Scan for the cell matching the given text and deliver its (x, y) coordinate at center. 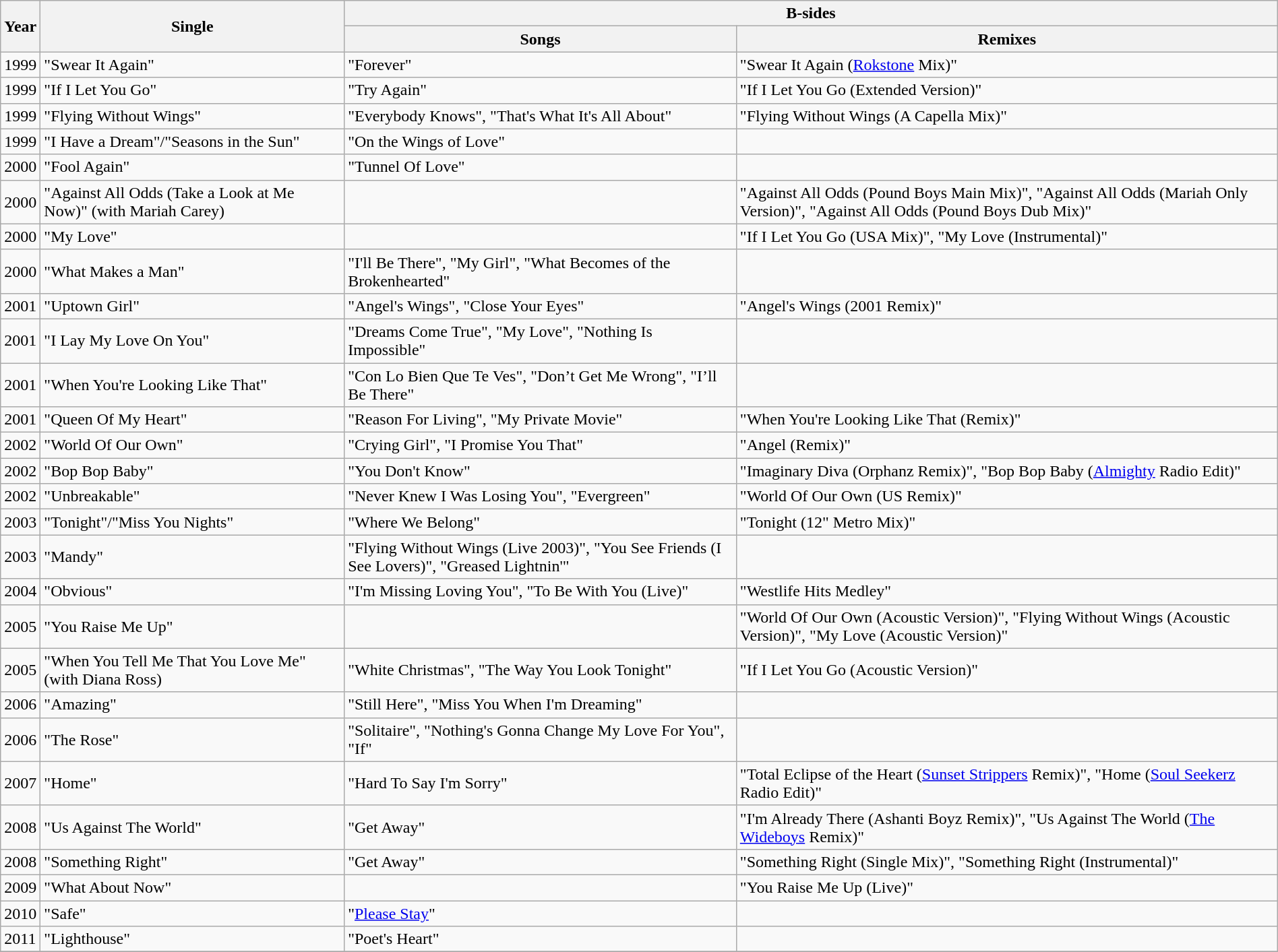
"When You're Looking Like That (Remix)" (1007, 420)
"Swear It Again (Rokstone Mix)" (1007, 65)
"You Raise Me Up (Live)" (1007, 887)
"Dreams Come True", "My Love", "Nothing Is Impossible" (541, 341)
"Everybody Knows", "That's What It's All About" (541, 116)
"Angel's Wings (2001 Remix)" (1007, 306)
"The Rose" (193, 740)
"I Lay My Love On You" (193, 341)
"World Of Our Own (US Remix)" (1007, 497)
"Bop Bop Baby" (193, 471)
"Uptown Girl" (193, 306)
"Poet's Heart" (541, 939)
"Never Knew I Was Losing You", "Evergreen" (541, 497)
"Angel (Remix)" (1007, 445)
2004 (20, 592)
Year (20, 26)
"Solitaire", "Nothing's Gonna Change My Love For You", "If" (541, 740)
"Home" (193, 783)
"You Raise Me Up" (193, 627)
"Angel's Wings", "Close Your Eyes" (541, 306)
"World Of Our Own" (193, 445)
"Lighthouse" (193, 939)
"Amazing" (193, 705)
"If I Let You Go" (193, 90)
"Tonight (12" Metro Mix)" (1007, 522)
"Flying Without Wings" (193, 116)
"Try Again" (541, 90)
B-sides (812, 13)
"Obvious" (193, 592)
"If I Let You Go (Acoustic Version)" (1007, 670)
"Something Right (Single Mix)", "Something Right (Instrumental)" (1007, 862)
"White Christmas", "The Way You Look Tonight" (541, 670)
2007 (20, 783)
"World Of Our Own (Acoustic Version)", "Flying Without Wings (Acoustic Version)", "My Love (Acoustic Version)" (1007, 627)
"Crying Girl", "I Promise You That" (541, 445)
"If I Let You Go (USA Mix)", "My Love (Instrumental)" (1007, 236)
"Still Here", "Miss You When I'm Dreaming" (541, 705)
"You Don't Know" (541, 471)
"Total Eclipse of the Heart (Sunset Strippers Remix)", "Home (Soul Seekerz Radio Edit)" (1007, 783)
"I'm Already There (Ashanti Boyz Remix)", "Us Against The World (The Wideboys Remix)" (1007, 827)
"Tunnel Of Love" (541, 167)
"Reason For Living", "My Private Movie" (541, 420)
"Against All Odds (Pound Boys Main Mix)", "Against All Odds (Mariah Only Version)", "Against All Odds (Pound Boys Dub Mix)" (1007, 202)
"Tonight"/"Miss You Nights" (193, 522)
"When You're Looking Like That" (193, 384)
2010 (20, 913)
"What About Now" (193, 887)
"Queen Of My Heart" (193, 420)
"When You Tell Me That You Love Me" (with Diana Ross) (193, 670)
"Westlife Hits Medley" (1007, 592)
"Flying Without Wings (Live 2003)", "You See Friends (I See Lovers)", "Greased Lightnin'" (541, 557)
"Swear It Again" (193, 65)
"Hard To Say I'm Sorry" (541, 783)
"Forever" (541, 65)
"I'm Missing Loving You", "To Be With You (Live)" (541, 592)
Remixes (1007, 39)
"I'll Be There", "My Girl", "What Becomes of the Brokenhearted" (541, 271)
"Where We Belong" (541, 522)
"Unbreakable" (193, 497)
2009 (20, 887)
"If I Let You Go (Extended Version)" (1007, 90)
"Con Lo Bien Que Te Ves", "Don’t Get Me Wrong", "I’ll Be There" (541, 384)
"Please Stay" (541, 913)
"Against All Odds (Take a Look at Me Now)" (with Mariah Carey) (193, 202)
"Us Against The World" (193, 827)
"Mandy" (193, 557)
Single (193, 26)
"Imaginary Diva (Orphanz Remix)", "Bop Bop Baby (Almighty Radio Edit)" (1007, 471)
Songs (541, 39)
"Safe" (193, 913)
"My Love" (193, 236)
"Flying Without Wings (A Capella Mix)" (1007, 116)
"Fool Again" (193, 167)
"I Have a Dream"/"Seasons in the Sun" (193, 141)
"Something Right" (193, 862)
"What Makes a Man" (193, 271)
"On the Wings of Love" (541, 141)
2011 (20, 939)
